Determine the (x, y) coordinate at the center of the cell enclosing the given text.  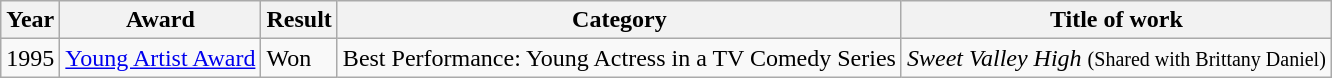
Award (160, 20)
Result (299, 20)
Young Artist Award (160, 58)
Year (30, 20)
Best Performance: Young Actress in a TV Comedy Series (619, 58)
1995 (30, 58)
Category (619, 20)
Won (299, 58)
Title of work (1116, 20)
Sweet Valley High (Shared with Brittany Daniel) (1116, 58)
